Find where the given text appears and provide that cell's center as (x, y) coordinate. 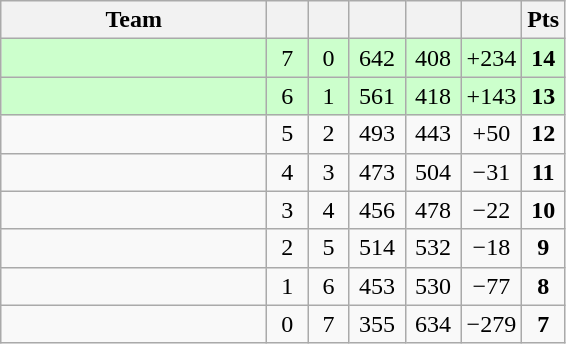
642 (377, 58)
514 (377, 248)
561 (377, 96)
418 (433, 96)
473 (377, 172)
10 (544, 210)
−279 (492, 324)
493 (377, 134)
−22 (492, 210)
−18 (492, 248)
14 (544, 58)
12 (544, 134)
+143 (492, 96)
530 (433, 286)
532 (433, 248)
Team (134, 20)
+50 (492, 134)
504 (433, 172)
9 (544, 248)
13 (544, 96)
355 (377, 324)
−77 (492, 286)
456 (377, 210)
443 (433, 134)
408 (433, 58)
634 (433, 324)
Pts (544, 20)
453 (377, 286)
8 (544, 286)
−31 (492, 172)
478 (433, 210)
11 (544, 172)
+234 (492, 58)
